Detect which cell encompasses the target text, then output its [X, Y] center coordinate. 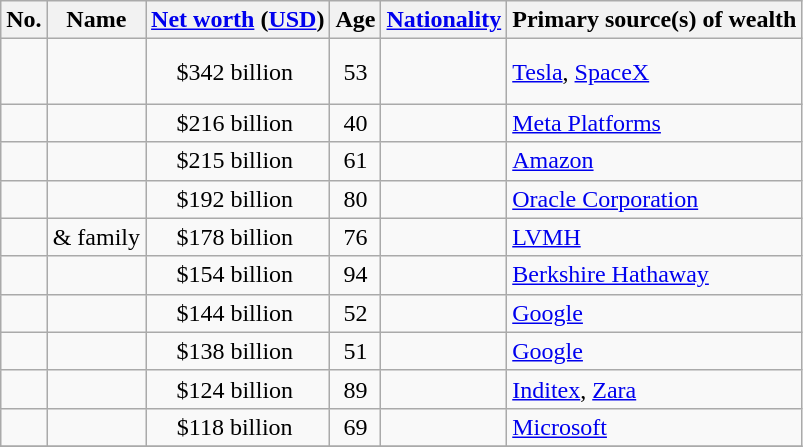
$215 billion [238, 161]
$124 billion [238, 389]
52 [356, 313]
76 [356, 237]
LVMH [654, 237]
94 [356, 275]
Inditex, Zara [654, 389]
51 [356, 351]
No. [24, 20]
$144 billion [238, 313]
$138 billion [238, 351]
Amazon [654, 161]
Nationality [444, 20]
$216 billion [238, 123]
61 [356, 161]
Tesla, SpaceX [654, 72]
Primary source(s) of wealth [654, 20]
Berkshire Hathaway [654, 275]
80 [356, 199]
Net worth (USD) [238, 20]
Age [356, 20]
$192 billion [238, 199]
53 [356, 72]
$118 billion [238, 427]
Name [96, 20]
$178 billion [238, 237]
& family [96, 237]
Meta Platforms [654, 123]
89 [356, 389]
Microsoft [654, 427]
$342 billion [238, 72]
$154 billion [238, 275]
Oracle Corporation [654, 199]
40 [356, 123]
69 [356, 427]
